Capture the cell that displays the provided text and extract its [x, y] central coordinate. 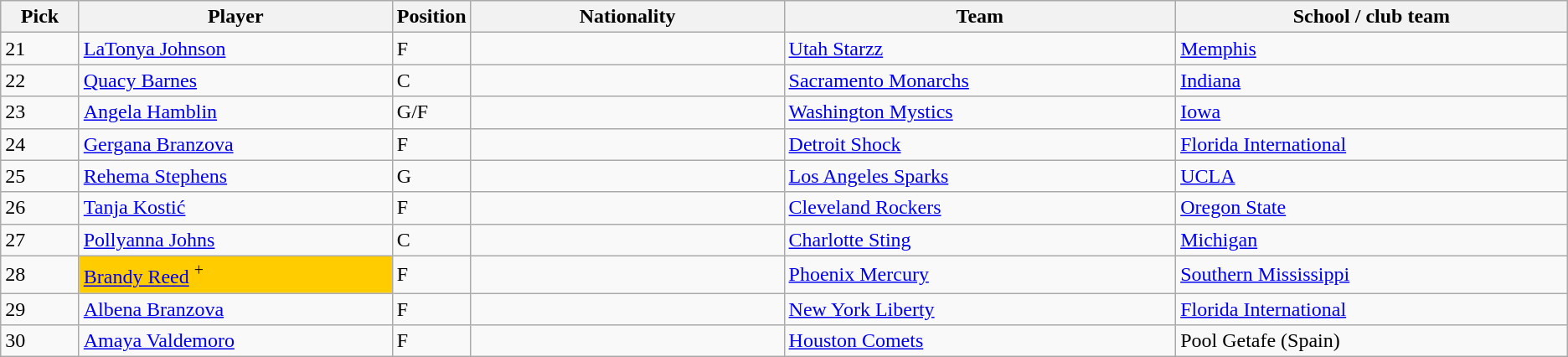
Pick [40, 17]
Phoenix Mercury [980, 275]
UCLA [1372, 176]
30 [40, 341]
Indiana [1372, 80]
Gergana Branzova [235, 144]
Iowa [1372, 112]
Tanja Kostić [235, 208]
Pool Getafe (Spain) [1372, 341]
Nationality [627, 17]
Brandy Reed + [235, 275]
Detroit Shock [980, 144]
Rehema Stephens [235, 176]
Player [235, 17]
22 [40, 80]
21 [40, 49]
28 [40, 275]
Washington Mystics [980, 112]
Quacy Barnes [235, 80]
School / club team [1372, 17]
Oregon State [1372, 208]
Amaya Valdemoro [235, 341]
Charlotte Sting [980, 240]
Utah Starzz [980, 49]
Houston Comets [980, 341]
Memphis [1372, 49]
27 [40, 240]
Angela Hamblin [235, 112]
Albena Branzova [235, 309]
Sacramento Monarchs [980, 80]
G [431, 176]
Los Angeles Sparks [980, 176]
25 [40, 176]
Michigan [1372, 240]
Position [431, 17]
26 [40, 208]
Southern Mississippi [1372, 275]
Cleveland Rockers [980, 208]
23 [40, 112]
New York Liberty [980, 309]
Pollyanna Johns [235, 240]
29 [40, 309]
Team [980, 17]
LaTonya Johnson [235, 49]
24 [40, 144]
G/F [431, 112]
